Detect which cell encompasses the target text, then output its (X, Y) center coordinate. 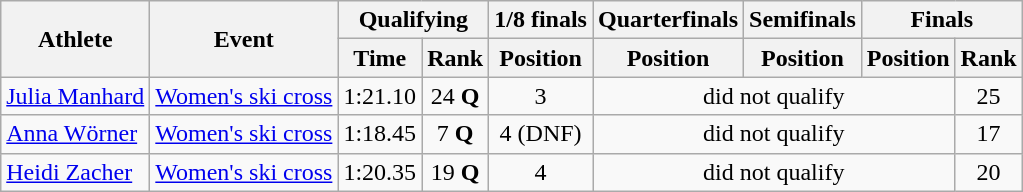
Finals (942, 20)
Semifinals (803, 20)
1:18.45 (380, 134)
24 Q (456, 96)
Julia Manhard (76, 96)
4 (541, 172)
1/8 finals (541, 20)
Qualifying (414, 20)
Time (380, 58)
20 (988, 172)
3 (541, 96)
1:20.35 (380, 172)
Athlete (76, 39)
7 Q (456, 134)
19 Q (456, 172)
1:21.10 (380, 96)
17 (988, 134)
4 (DNF) (541, 134)
Event (244, 39)
Anna Wörner (76, 134)
Heidi Zacher (76, 172)
Quarterfinals (668, 20)
25 (988, 96)
